Capture the cell that displays the provided text and extract its [X, Y] central coordinate. 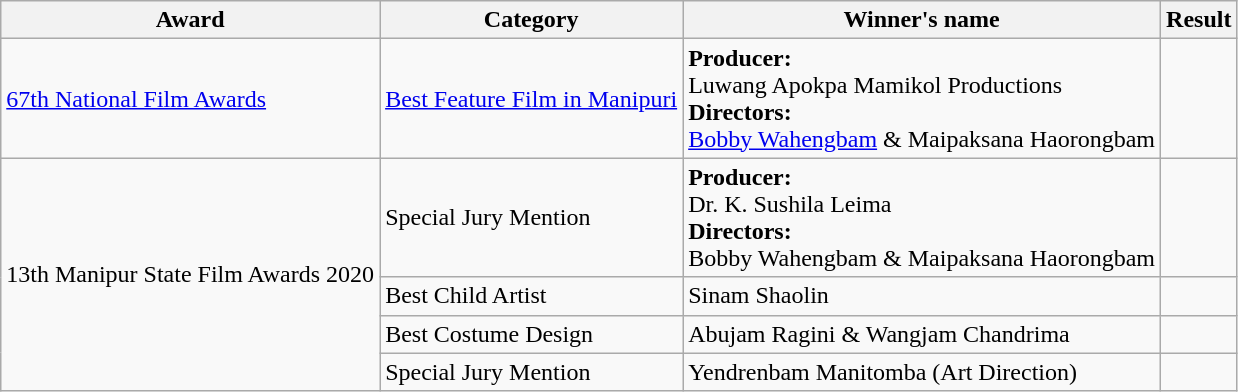
Yendrenbam Manitomba (Art Direction) [922, 372]
Best Costume Design [532, 334]
Category [532, 20]
Winner's name [922, 20]
Award [190, 20]
13th Manipur State Film Awards 2020 [190, 274]
Sinam Shaolin [922, 296]
Producer:Luwang Apokpa Mamikol ProductionsDirectors:Bobby Wahengbam & Maipaksana Haorongbam [922, 98]
67th National Film Awards [190, 98]
Best Feature Film in Manipuri [532, 98]
Producer:Dr. K. Sushila LeimaDirectors:Bobby Wahengbam & Maipaksana Haorongbam [922, 218]
Abujam Ragini & Wangjam Chandrima [922, 334]
Result [1199, 20]
Best Child Artist [532, 296]
